Search for the cell housing the specified text and yield its (x, y) center coordinate. 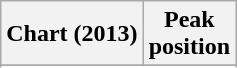
Chart (2013) (72, 34)
Peakposition (189, 34)
